Identify which cell holds the provided text, then report its (x, y) central coordinate. 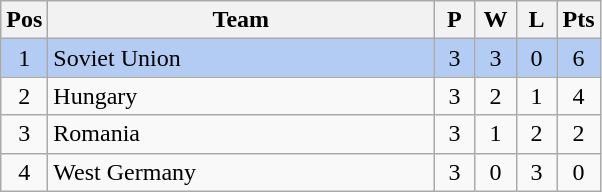
Team (241, 20)
Romania (241, 134)
W (496, 20)
Hungary (241, 96)
L (536, 20)
6 (578, 58)
Pos (24, 20)
Soviet Union (241, 58)
Pts (578, 20)
P (454, 20)
West Germany (241, 172)
